Scan for the cell matching the given text and deliver its [X, Y] coordinate at center. 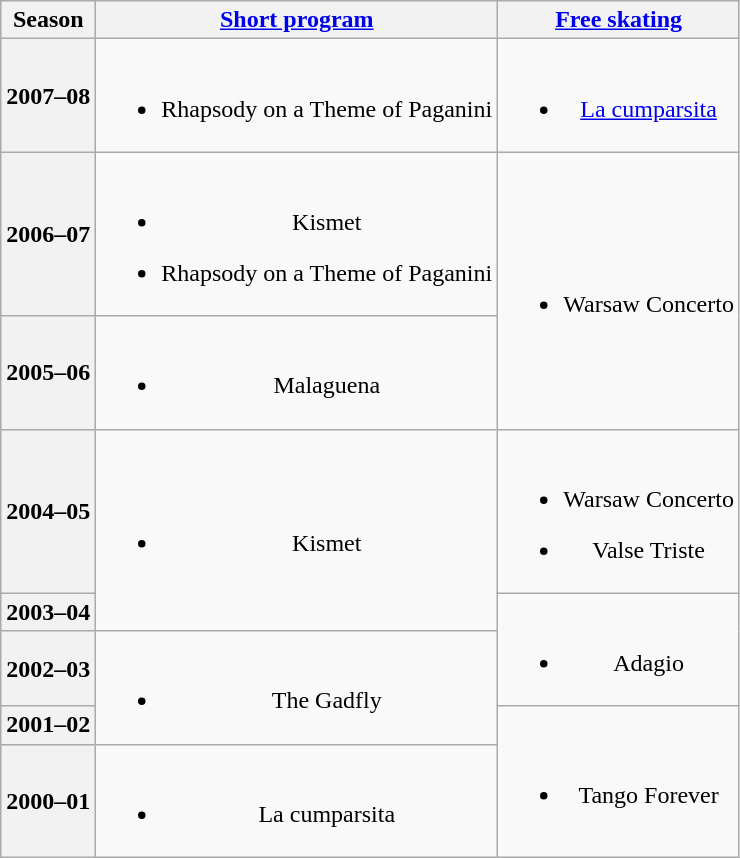
2007–08 [48, 96]
2000–01 [48, 800]
2003–04 [48, 612]
Malaguena [297, 372]
Kismet [297, 530]
2004–05 [48, 511]
Short program [297, 20]
Kismet Rhapsody on a Theme of Paganini [297, 234]
2006–07 [48, 234]
Tango Forever [619, 782]
The Gadfly [297, 688]
Adagio [619, 650]
Warsaw Concerto Valse Triste [619, 511]
2002–03 [48, 668]
Free skating [619, 20]
2005–06 [48, 372]
Season [48, 20]
Rhapsody on a Theme of Paganini [297, 96]
2001–02 [48, 725]
Warsaw Concerto [619, 290]
